Scan for the cell matching the given text and deliver its (x, y) coordinate at center. 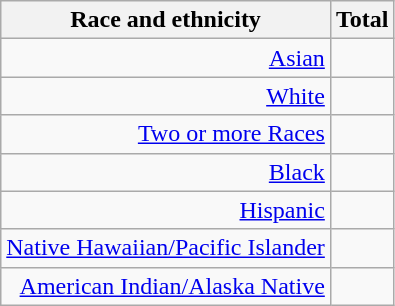
Total (362, 20)
Native Hawaiian/Pacific Islander (166, 248)
White (166, 96)
Black (166, 172)
Hispanic (166, 210)
Asian (166, 58)
American Indian/Alaska Native (166, 286)
Two or more Races (166, 134)
Race and ethnicity (166, 20)
